Return [X, Y] of the center of cell containing provided text 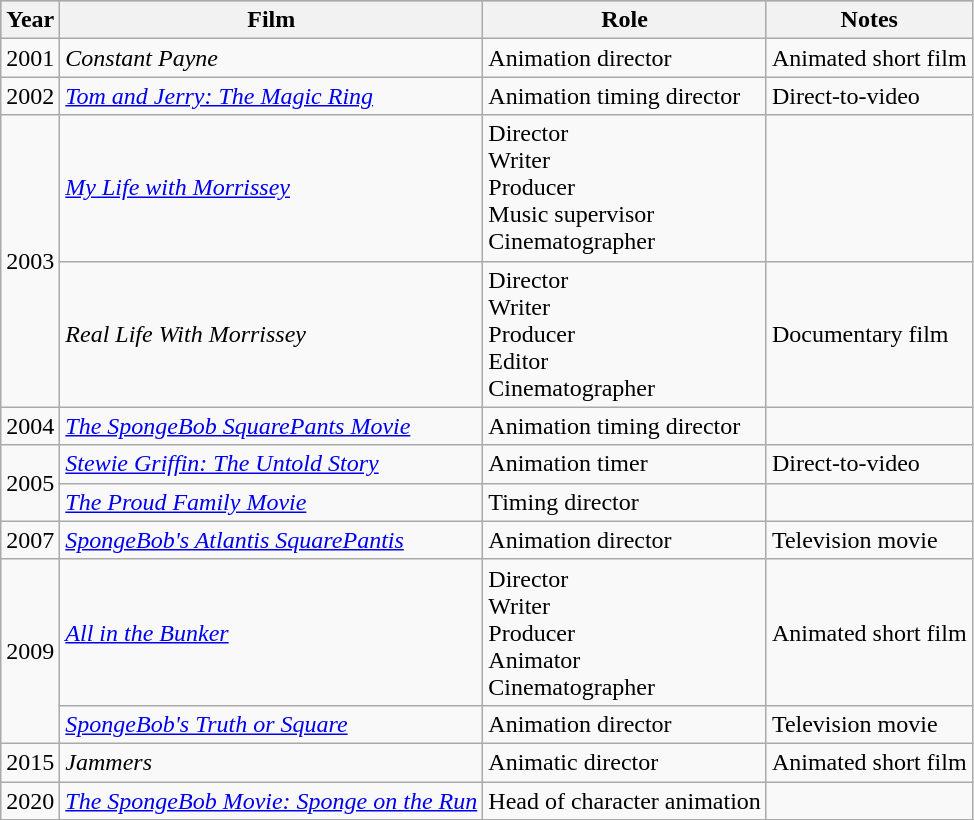
Real Life With Morrissey [272, 334]
Animation timer [625, 464]
2001 [30, 58]
The Proud Family Movie [272, 502]
Year [30, 20]
DirectorWriterProducer Music supervisorCinematographer [625, 188]
Jammers [272, 762]
The SpongeBob Movie: Sponge on the Run [272, 801]
Animatic director [625, 762]
Tom and Jerry: The Magic Ring [272, 96]
All in the Bunker [272, 632]
Notes [869, 20]
Timing director [625, 502]
SpongeBob's Truth or Square [272, 724]
Head of character animation [625, 801]
Film [272, 20]
2002 [30, 96]
Documentary film [869, 334]
Constant Payne [272, 58]
Stewie Griffin: The Untold Story [272, 464]
2003 [30, 261]
DirectorWriterProducerAnimatorCinematographer [625, 632]
SpongeBob's Atlantis SquarePantis [272, 540]
The SpongeBob SquarePants Movie [272, 426]
2007 [30, 540]
My Life with Morrissey [272, 188]
2009 [30, 651]
2020 [30, 801]
2004 [30, 426]
Role [625, 20]
2005 [30, 483]
2015 [30, 762]
DirectorWriterProducerEditorCinematographer [625, 334]
